Output the (x, y) coordinate of the center of the cell containing the given text.  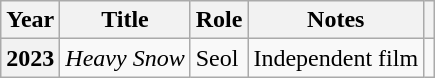
Independent film (336, 58)
Heavy Snow (125, 58)
2023 (30, 58)
Title (125, 20)
Seol (219, 58)
Role (219, 20)
Notes (336, 20)
Year (30, 20)
